Search for the cell housing the specified text and yield its [X, Y] center coordinate. 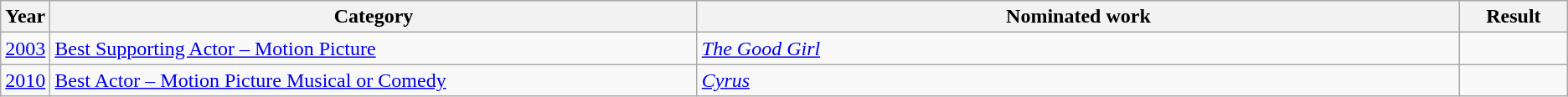
2010 [25, 80]
Cyrus [1078, 80]
Best Actor – Motion Picture Musical or Comedy [374, 80]
Year [25, 17]
The Good Girl [1078, 48]
2003 [25, 48]
Nominated work [1078, 17]
Best Supporting Actor – Motion Picture [374, 48]
Category [374, 17]
Result [1514, 17]
